Search for the cell housing the specified text and yield its [X, Y] center coordinate. 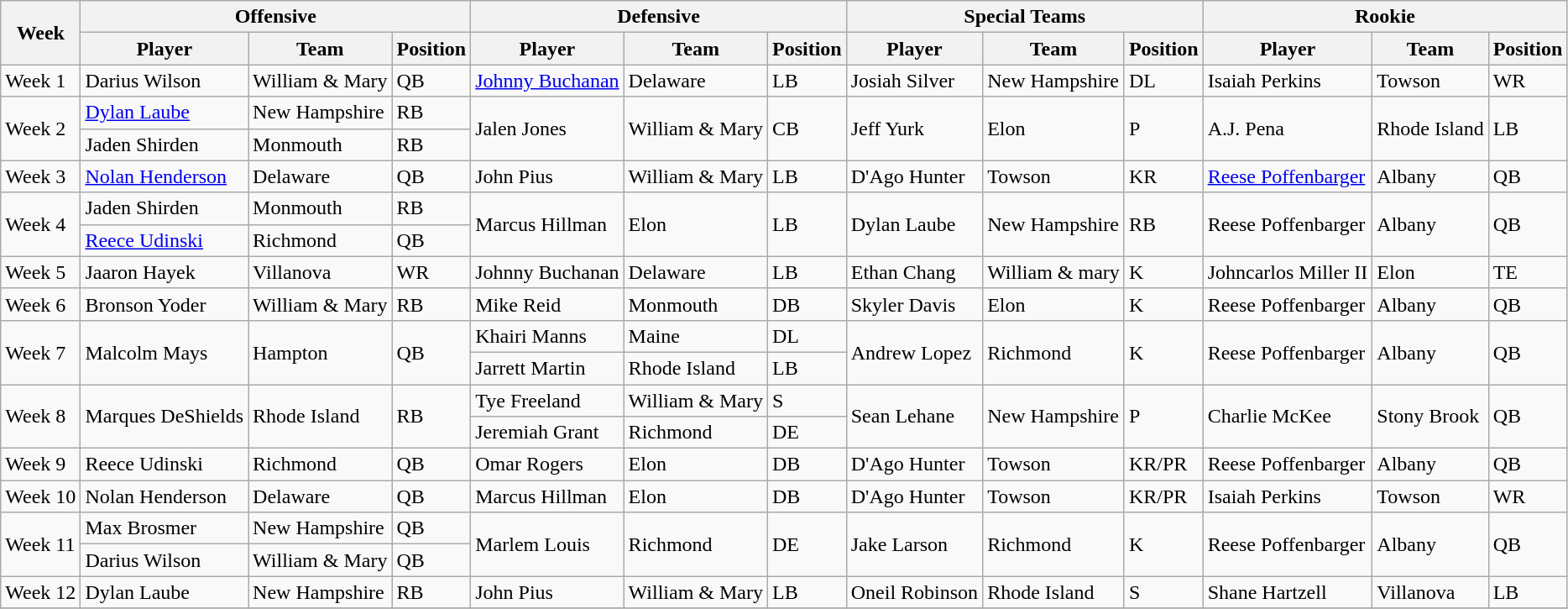
TE [1528, 272]
Week [40, 33]
Sean Lehane [914, 417]
Max Brosmer [165, 528]
Malcolm Mays [165, 352]
Ethan Chang [914, 272]
Week 12 [40, 592]
Week 3 [40, 176]
Offensive [275, 17]
Jake Larson [914, 544]
Omar Rogers [547, 465]
Defensive [659, 17]
KR [1163, 176]
Stony Brook [1430, 417]
Week 5 [40, 272]
Week 8 [40, 417]
Jarrett Martin [547, 368]
Oneil Robinson [914, 592]
Week 4 [40, 224]
Khairi Manns [547, 336]
Hampton [321, 352]
A.J. Pena [1288, 129]
Andrew Lopez [914, 352]
William & mary [1054, 272]
Jalen Jones [547, 129]
Josiah Silver [914, 81]
Week 1 [40, 81]
Week 7 [40, 352]
Jaaron Hayek [165, 272]
Marques DeShields [165, 417]
Week 9 [40, 465]
Maine [695, 336]
Jeff Yurk [914, 129]
Special Teams [1024, 17]
CB [807, 129]
Johncarlos Miller II [1288, 272]
Week 11 [40, 544]
Week 6 [40, 304]
Marlem Louis [547, 544]
Tye Freeland [547, 401]
Shane Hartzell [1288, 592]
Mike Reid [547, 304]
Skyler Davis [914, 304]
Jeremiah Grant [547, 433]
Charlie McKee [1288, 417]
Rookie [1385, 17]
Week 2 [40, 129]
Bronson Yoder [165, 304]
Week 10 [40, 496]
